Return [X, Y] of the center of cell containing provided text 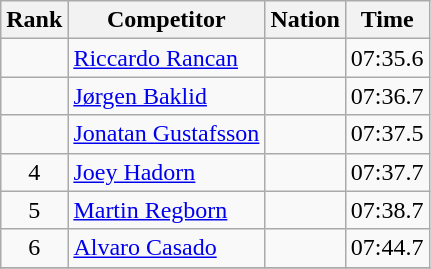
07:36.7 [387, 96]
07:38.7 [387, 210]
Riccardo Rancan [166, 58]
07:44.7 [387, 248]
6 [34, 248]
4 [34, 172]
Alvaro Casado [166, 248]
Jørgen Baklid [166, 96]
Jonatan Gustafsson [166, 134]
07:37.5 [387, 134]
Martin Regborn [166, 210]
07:35.6 [387, 58]
07:37.7 [387, 172]
Competitor [166, 20]
Rank [34, 20]
Nation [305, 20]
5 [34, 210]
Joey Hadorn [166, 172]
Time [387, 20]
